Output the (x, y) coordinate of the center of the cell containing the given text.  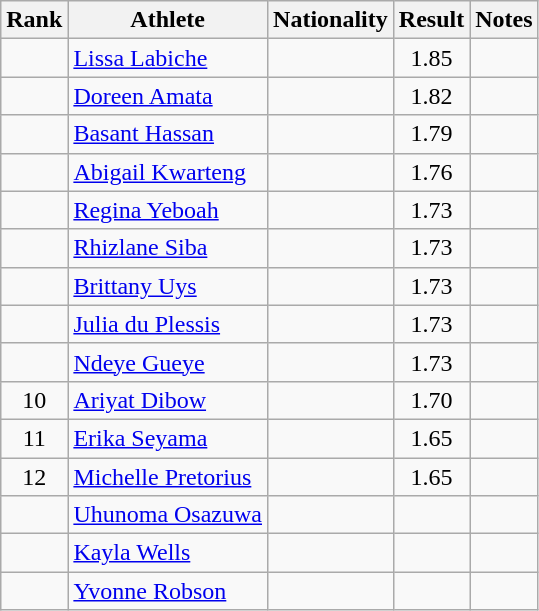
Nationality (331, 20)
Doreen Amata (168, 96)
Ndeye Gueye (168, 362)
10 (34, 400)
Julia du Plessis (168, 324)
Lissa Labiche (168, 58)
Ariyat Dibow (168, 400)
Rhizlane Siba (168, 248)
Yvonne Robson (168, 591)
12 (34, 477)
Kayla Wells (168, 553)
1.70 (431, 400)
1.85 (431, 58)
Rank (34, 20)
Abigail Kwarteng (168, 172)
Basant Hassan (168, 134)
11 (34, 438)
1.82 (431, 96)
Regina Yeboah (168, 210)
Michelle Pretorius (168, 477)
Uhunoma Osazuwa (168, 515)
Athlete (168, 20)
1.79 (431, 134)
1.76 (431, 172)
Erika Seyama (168, 438)
Notes (504, 20)
Brittany Uys (168, 286)
Result (431, 20)
